Return [X, Y] of the center of cell containing provided text 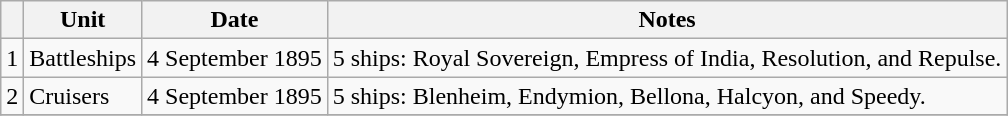
Notes [667, 20]
5 ships: Blenheim, Endymion, Bellona, Halcyon, and Speedy. [667, 96]
2 [12, 96]
Unit [83, 20]
Cruisers [83, 96]
Battleships [83, 58]
Date [235, 20]
5 ships: Royal Sovereign, Empress of India, Resolution, and Repulse. [667, 58]
1 [12, 58]
